Identify which cell holds the provided text, then report its [X, Y] central coordinate. 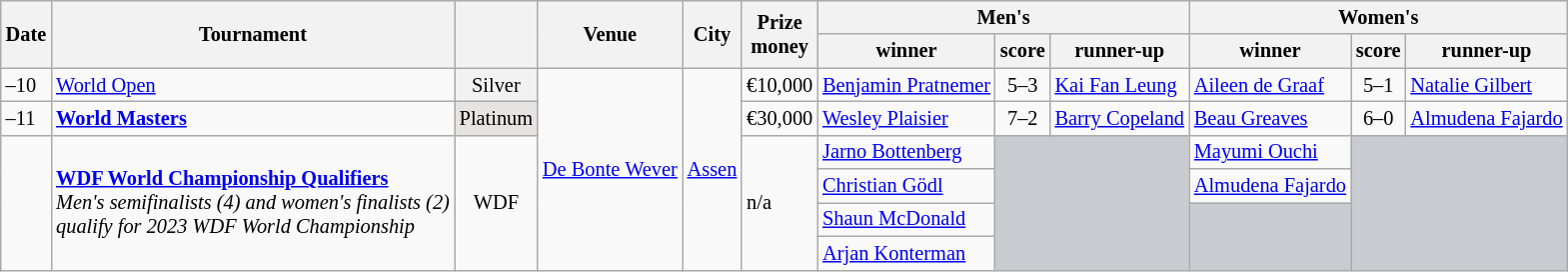
Benjamin Pratnemer [906, 85]
WDF World Championship QualifiersMen's semifinalists (4) and women's finalists (2)qualify for 2023 WDF World Championship [253, 202]
City [713, 34]
World Open [253, 85]
World Masters [253, 118]
Natalie Gilbert [1486, 85]
Women's [1379, 17]
De Bonte Wever [610, 169]
Jarno Bottenberg [906, 152]
Platinum [496, 118]
WDF [496, 202]
Wesley Plaisier [906, 118]
Christian Gödl [906, 186]
Venue [610, 34]
Assen [713, 169]
Men's [1003, 17]
Mayumi Ouchi [1270, 152]
Date [26, 34]
Silver [496, 85]
Tournament [253, 34]
5–3 [1023, 85]
Arjan Konterman [906, 253]
Barry Copeland [1119, 118]
Beau Greaves [1270, 118]
n/a [780, 202]
€30,000 [780, 118]
Prizemoney [780, 34]
Kai Fan Leung [1119, 85]
6–0 [1379, 118]
7–2 [1023, 118]
Shaun McDonald [906, 219]
€10,000 [780, 85]
Aileen de Graaf [1270, 85]
5–1 [1379, 85]
–11 [26, 118]
–10 [26, 85]
